Determine the (X, Y) coordinate at the center of the cell enclosing the given text.  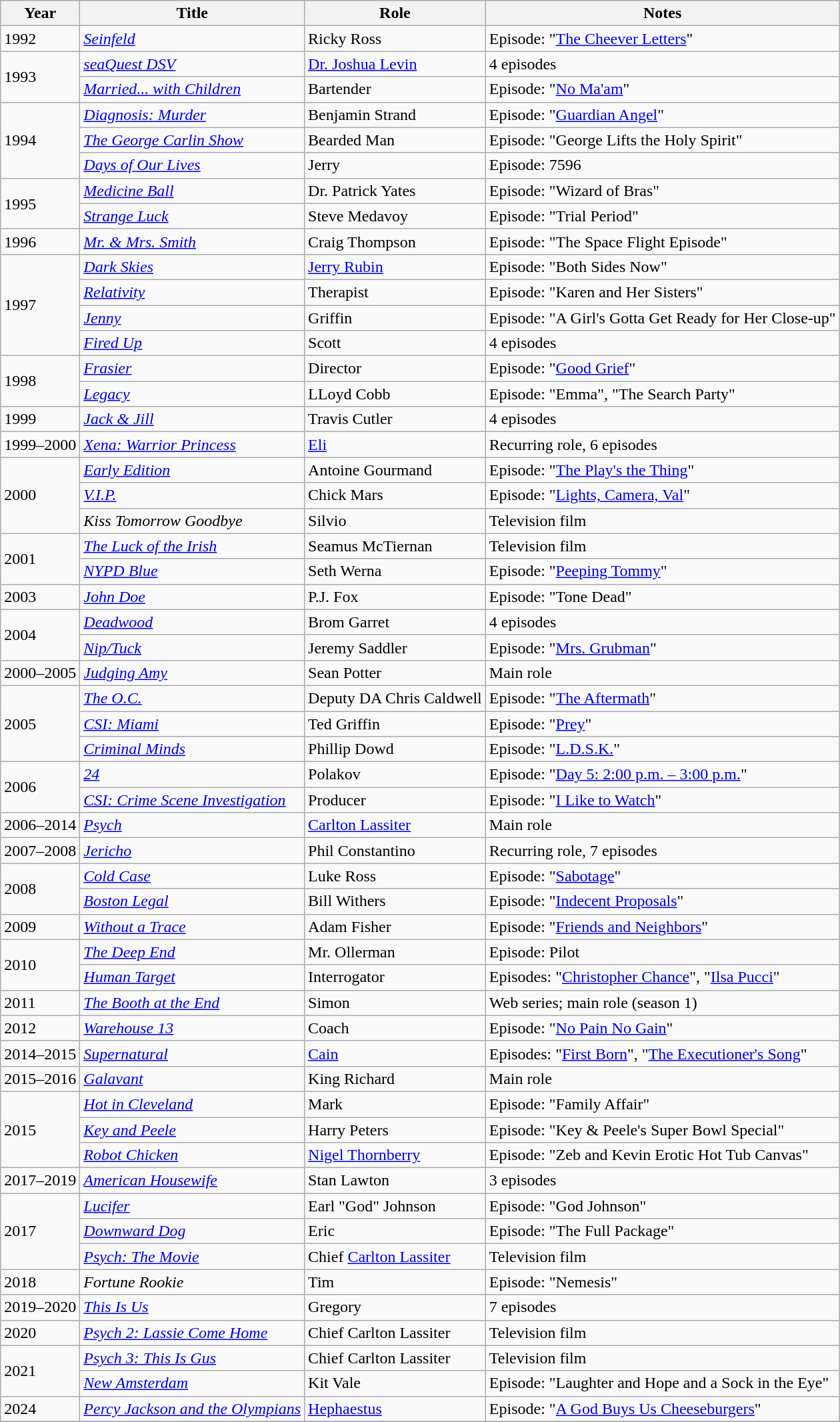
Psych (192, 825)
Kiss Tomorrow Goodbye (192, 521)
Episode: "The Cheever Letters" (663, 39)
Days of Our Lives (192, 165)
Percy Jackson and the Olympians (192, 1409)
Nip/Tuck (192, 647)
Episode: "Wizard of Bras" (663, 191)
American Housewife (192, 1181)
2018 (40, 1282)
Psych 2: Lassie Come Home (192, 1333)
Psych 3: This Is Gus (192, 1358)
Episode: "Friends and Neighbors" (663, 927)
Legacy (192, 394)
2010 (40, 965)
Without a Trace (192, 927)
Craig Thompson (395, 241)
Episode: "The Play's the Thing" (663, 470)
Lucifer (192, 1206)
seaQuest DSV (192, 64)
Antoine Gourmand (395, 470)
Eric (395, 1231)
Bearded Man (395, 140)
Diagnosis: Murder (192, 115)
Frasier (192, 369)
The O.C. (192, 698)
The George Carlin Show (192, 140)
Eli (395, 445)
Role (395, 13)
Harry Peters (395, 1130)
Deputy DA Chris Caldwell (395, 698)
Supernatural (192, 1053)
Jerry (395, 165)
Episode: "Prey" (663, 723)
2001 (40, 559)
Gregory (395, 1307)
Jeremy Saddler (395, 647)
2019–2020 (40, 1307)
Steve Medavoy (395, 216)
1999–2000 (40, 445)
The Deep End (192, 952)
7 episodes (663, 1307)
V.I.P. (192, 495)
Episode: "L.D.S.K." (663, 749)
Cain (395, 1053)
Fired Up (192, 343)
Strange Luck (192, 216)
Jericho (192, 851)
Jenny (192, 318)
Griffin (395, 318)
Recurring role, 6 episodes (663, 445)
Polakov (395, 775)
Hot in Cleveland (192, 1104)
Episode: "No Pain No Gain" (663, 1028)
2006 (40, 787)
Director (395, 369)
Episode: "Indecent Proposals" (663, 901)
Episode: "I Like to Watch" (663, 800)
Jerry Rubin (395, 267)
Episode: "A God Buys Us Cheeseburgers" (663, 1409)
Episode: Pilot (663, 952)
Episode: "Day 5: 2:00 p.m. – 3:00 p.m." (663, 775)
CSI: Crime Scene Investigation (192, 800)
Episode: "Laughter and Hope and a Sock in the Eye" (663, 1383)
1998 (40, 381)
Episode: "Emma", "The Search Party" (663, 394)
CSI: Miami (192, 723)
Episode: "George Lifts the Holy Spirit" (663, 140)
Episodes: "Christopher Chance", "Ilsa Pucci" (663, 977)
NYPD Blue (192, 571)
Cold Case (192, 876)
Episode: "Tone Dead" (663, 597)
Earl "God" Johnson (395, 1206)
Episode: "God Johnson" (663, 1206)
2024 (40, 1409)
Human Target (192, 977)
Episode: "Peeping Tommy" (663, 571)
Episode: "Good Grief" (663, 369)
Stan Lawton (395, 1181)
Luke Ross (395, 876)
Episode: "No Ma'am" (663, 89)
Relativity (192, 292)
The Booth at the End (192, 1003)
2011 (40, 1003)
2015–2016 (40, 1079)
1994 (40, 140)
Bill Withers (395, 901)
Notes (663, 13)
Title (192, 13)
Seinfeld (192, 39)
2014–2015 (40, 1053)
2003 (40, 597)
Episode: "A Girl's Gotta Get Ready for Her Close-up" (663, 318)
Episode: "Key & Peele's Super Bowl Special" (663, 1130)
Episode: "Sabotage" (663, 876)
Galavant (192, 1079)
Scott (395, 343)
1997 (40, 305)
2009 (40, 927)
Tim (395, 1282)
Producer (395, 800)
Episode: "The Aftermath" (663, 698)
Robot Chicken (192, 1155)
Psych: The Movie (192, 1257)
Dr. Patrick Yates (395, 191)
Benjamin Strand (395, 115)
Dark Skies (192, 267)
2007–2008 (40, 851)
Mr. Ollerman (395, 952)
Hephaestus (395, 1409)
2005 (40, 723)
Silvio (395, 521)
Episode: "The Full Package" (663, 1231)
This Is Us (192, 1307)
Warehouse 13 (192, 1028)
New Amsterdam (192, 1383)
2000–2005 (40, 673)
Kit Vale (395, 1383)
Episode: "Mrs. Grubman" (663, 647)
P.J. Fox (395, 597)
1996 (40, 241)
2020 (40, 1333)
LLoyd Cobb (395, 394)
Mark (395, 1104)
Sean Potter (395, 673)
Therapist (395, 292)
Episode: "Karen and Her Sisters" (663, 292)
Episode: "Both Sides Now" (663, 267)
Boston Legal (192, 901)
Travis Cutler (395, 419)
2021 (40, 1371)
Bartender (395, 89)
Episode: "Zeb and Kevin Erotic Hot Tub Canvas" (663, 1155)
Brom Garret (395, 622)
Episode: "Nemesis" (663, 1282)
2004 (40, 635)
24 (192, 775)
2015 (40, 1129)
Year (40, 13)
1993 (40, 77)
Seamus McTiernan (395, 546)
Episode: "Trial Period" (663, 216)
Episode: "Guardian Angel" (663, 115)
Ricky Ross (395, 39)
3 episodes (663, 1181)
Interrogator (395, 977)
Episode: "Family Affair" (663, 1104)
1992 (40, 39)
1995 (40, 203)
Carlton Lassiter (395, 825)
Episode: "The Space Flight Episode" (663, 241)
Dr. Joshua Levin (395, 64)
Episodes: "First Born", "The Executioner's Song" (663, 1053)
Medicine Ball (192, 191)
Episode: "Lights, Camera, Val" (663, 495)
Downward Dog (192, 1231)
Xena: Warrior Princess (192, 445)
Judging Amy (192, 673)
2008 (40, 889)
2017–2019 (40, 1181)
2017 (40, 1231)
Phil Constantino (395, 851)
Nigel Thornberry (395, 1155)
2006–2014 (40, 825)
John Doe (192, 597)
Simon (395, 1003)
Criminal Minds (192, 749)
Married... with Children (192, 89)
Deadwood (192, 622)
King Richard (395, 1079)
Seth Werna (395, 571)
The Luck of the Irish (192, 546)
2012 (40, 1028)
Episode: 7596 (663, 165)
Recurring role, 7 episodes (663, 851)
Chick Mars (395, 495)
Adam Fisher (395, 927)
Ted Griffin (395, 723)
Jack & Jill (192, 419)
Early Edition (192, 470)
Key and Peele (192, 1130)
Mr. & Mrs. Smith (192, 241)
Phillip Dowd (395, 749)
Coach (395, 1028)
1999 (40, 419)
2000 (40, 495)
Fortune Rookie (192, 1282)
Web series; main role (season 1) (663, 1003)
